Output the [x, y] coordinate of the center of the cell containing the given text.  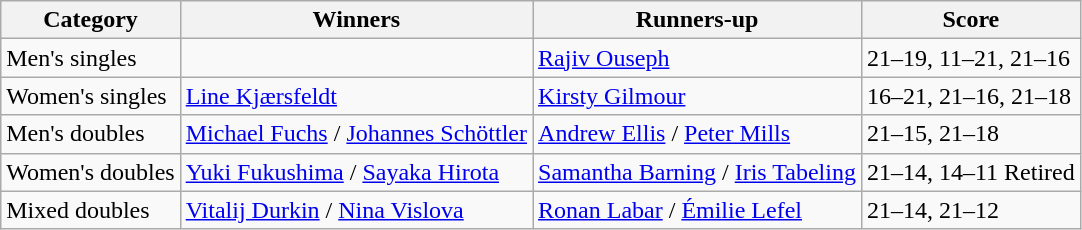
Michael Fuchs / Johannes Schöttler [356, 134]
Andrew Ellis / Peter Mills [698, 134]
21–14, 14–11 Retired [970, 172]
Vitalij Durkin / Nina Vislova [356, 210]
Men's singles [90, 58]
Samantha Barning / Iris Tabeling [698, 172]
16–21, 21–16, 21–18 [970, 96]
21–15, 21–18 [970, 134]
21–14, 21–12 [970, 210]
Women's singles [90, 96]
Category [90, 20]
21–19, 11–21, 21–16 [970, 58]
Winners [356, 20]
Women's doubles [90, 172]
Score [970, 20]
Kirsty Gilmour [698, 96]
Yuki Fukushima / Sayaka Hirota [356, 172]
Men's doubles [90, 134]
Mixed doubles [90, 210]
Rajiv Ouseph [698, 58]
Line Kjærsfeldt [356, 96]
Runners-up [698, 20]
Ronan Labar / Émilie Lefel [698, 210]
